Identify which cell holds the provided text, then report its (X, Y) central coordinate. 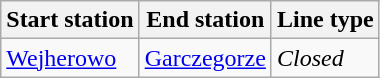
Wejherowo (70, 58)
Garczegorze (205, 58)
End station (205, 20)
Closed (325, 58)
Line type (325, 20)
Start station (70, 20)
